Identify which cell holds the provided text, then report its (x, y) central coordinate. 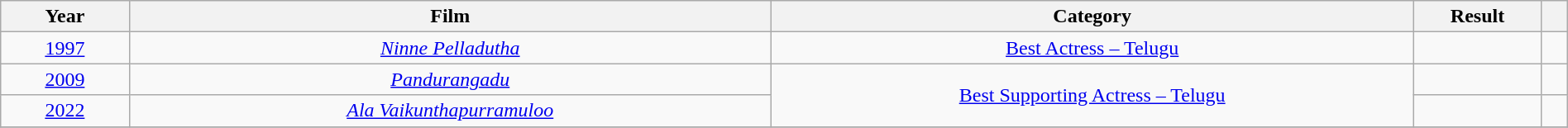
Result (1477, 17)
2009 (65, 79)
Pandurangadu (450, 79)
2022 (65, 111)
Best Supporting Actress – Telugu (1092, 95)
Year (65, 17)
Category (1092, 17)
Film (450, 17)
1997 (65, 48)
Ninne Pelladutha (450, 48)
Best Actress – Telugu (1092, 48)
Ala Vaikunthapurramuloo (450, 111)
